Detect which cell encompasses the target text, then output its [x, y] center coordinate. 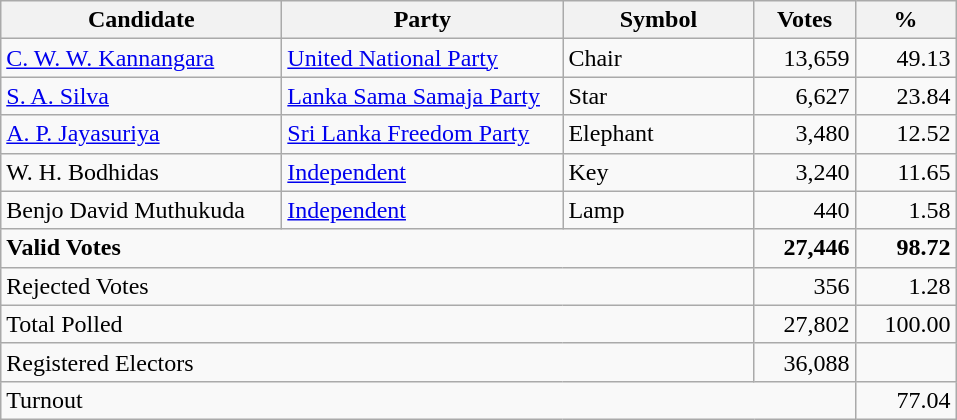
C. W. W. Kannangara [142, 58]
% [906, 20]
11.65 [906, 172]
United National Party [422, 58]
S. A. Silva [142, 96]
Lamp [658, 210]
Symbol [658, 20]
Rejected Votes [378, 286]
23.84 [906, 96]
3,480 [804, 134]
27,802 [804, 324]
Registered Electors [378, 362]
Key [658, 172]
Votes [804, 20]
356 [804, 286]
100.00 [906, 324]
13,659 [804, 58]
440 [804, 210]
Turnout [428, 400]
Sri Lanka Freedom Party [422, 134]
A. P. Jayasuriya [142, 134]
Valid Votes [378, 248]
12.52 [906, 134]
Total Polled [378, 324]
Chair [658, 58]
Elephant [658, 134]
Star [658, 96]
27,446 [804, 248]
98.72 [906, 248]
36,088 [804, 362]
49.13 [906, 58]
1.28 [906, 286]
W. H. Bodhidas [142, 172]
Lanka Sama Samaja Party [422, 96]
Benjo David Muthukuda [142, 210]
1.58 [906, 210]
3,240 [804, 172]
Candidate [142, 20]
Party [422, 20]
6,627 [804, 96]
77.04 [906, 400]
